Determine the (x, y) coordinate at the center of the cell enclosing the given text.  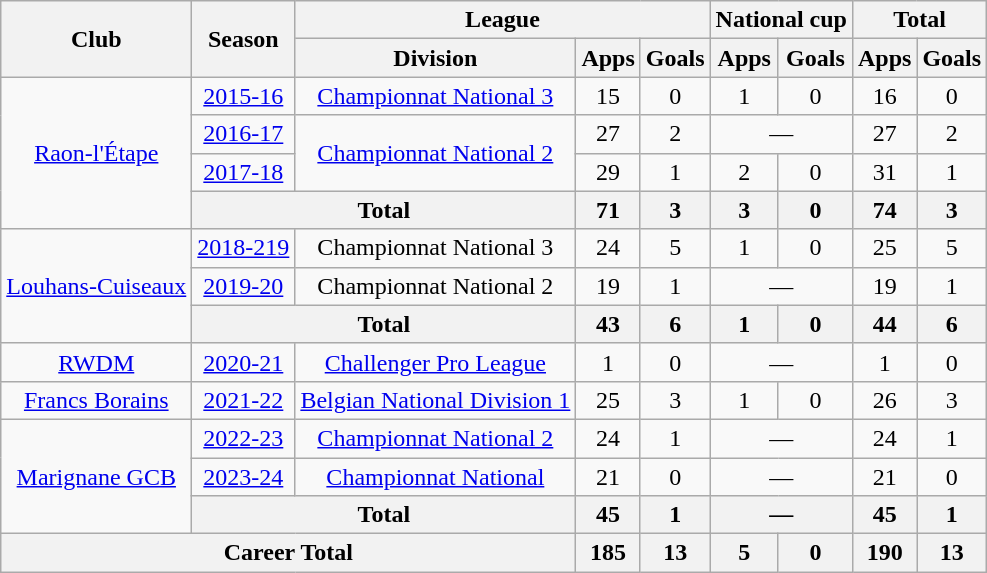
16 (884, 96)
2023-24 (244, 477)
26 (884, 400)
15 (608, 96)
Challenger Pro League (436, 362)
2017-18 (244, 172)
National cup (781, 20)
Francs Borains (96, 400)
Raon-l'Étape (96, 153)
2015-16 (244, 96)
2022-23 (244, 438)
Belgian National Division 1 (436, 400)
2019-20 (244, 286)
Division (436, 58)
Club (96, 39)
Marignane GCB (96, 476)
185 (608, 553)
2018-219 (244, 248)
44 (884, 324)
71 (608, 210)
29 (608, 172)
74 (884, 210)
Career Total (288, 553)
2021-22 (244, 400)
RWDM (96, 362)
League (502, 20)
2020-21 (244, 362)
Championnat National (436, 477)
190 (884, 553)
Season (244, 39)
Louhans-Cuiseaux (96, 286)
31 (884, 172)
43 (608, 324)
2016-17 (244, 134)
